Determine the (X, Y) coordinate at the center of the cell enclosing the given text.  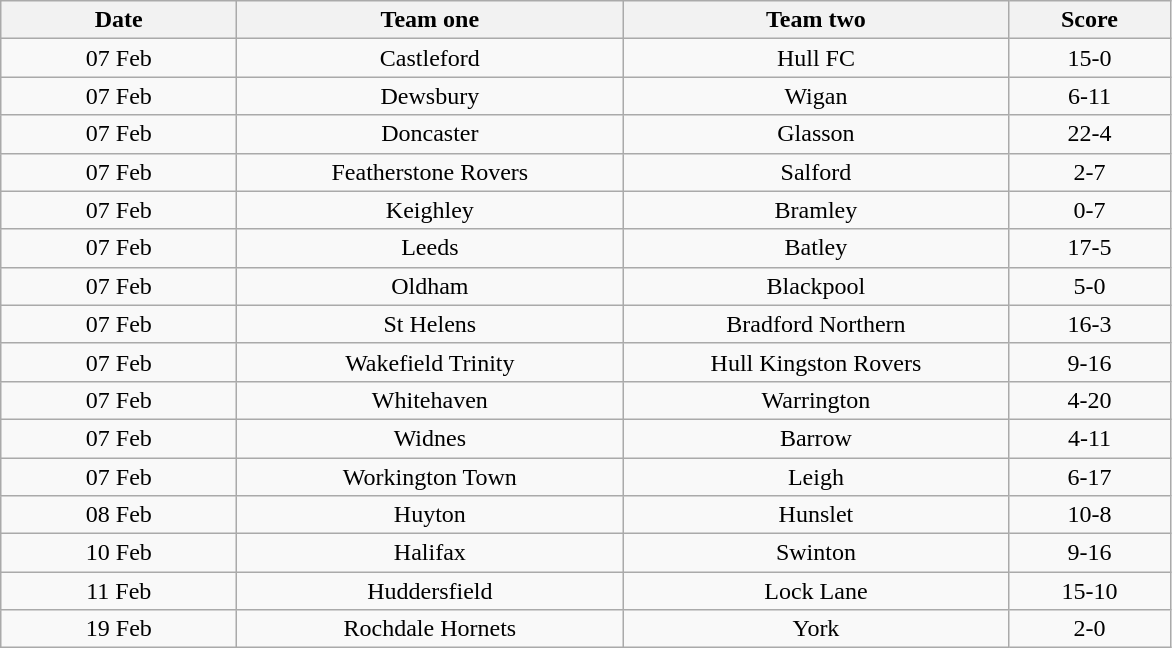
Hunslet (816, 515)
15-0 (1090, 58)
Rochdale Hornets (430, 629)
Leeds (430, 248)
Team two (816, 20)
17-5 (1090, 248)
4-11 (1090, 438)
0-7 (1090, 210)
10 Feb (119, 553)
Huddersfield (430, 591)
Wakefield Trinity (430, 362)
6-17 (1090, 477)
Dewsbury (430, 96)
Bradford Northern (816, 324)
08 Feb (119, 515)
Leigh (816, 477)
Castleford (430, 58)
Hull Kingston Rovers (816, 362)
Score (1090, 20)
2-7 (1090, 172)
Blackpool (816, 286)
Workington Town (430, 477)
Warrington (816, 400)
19 Feb (119, 629)
10-8 (1090, 515)
St Helens (430, 324)
Featherstone Rovers (430, 172)
Barrow (816, 438)
Swinton (816, 553)
15-10 (1090, 591)
Batley (816, 248)
6-11 (1090, 96)
16-3 (1090, 324)
York (816, 629)
Widnes (430, 438)
22-4 (1090, 134)
Halifax (430, 553)
11 Feb (119, 591)
Hull FC (816, 58)
Doncaster (430, 134)
Glasson (816, 134)
2-0 (1090, 629)
Salford (816, 172)
Oldham (430, 286)
4-20 (1090, 400)
5-0 (1090, 286)
Wigan (816, 96)
Bramley (816, 210)
Team one (430, 20)
Whitehaven (430, 400)
Keighley (430, 210)
Date (119, 20)
Lock Lane (816, 591)
Huyton (430, 515)
